Identify which cell holds the provided text, then report its (X, Y) central coordinate. 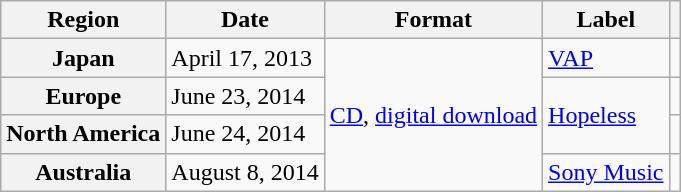
CD, digital download (433, 115)
June 23, 2014 (245, 96)
April 17, 2013 (245, 58)
Date (245, 20)
Region (84, 20)
VAP (606, 58)
North America (84, 134)
Format (433, 20)
Hopeless (606, 115)
Australia (84, 172)
June 24, 2014 (245, 134)
Europe (84, 96)
Sony Music (606, 172)
Japan (84, 58)
Label (606, 20)
August 8, 2014 (245, 172)
